Pinpoint the cell where the given text exists, returning its [x, y] midpoint coordinate. 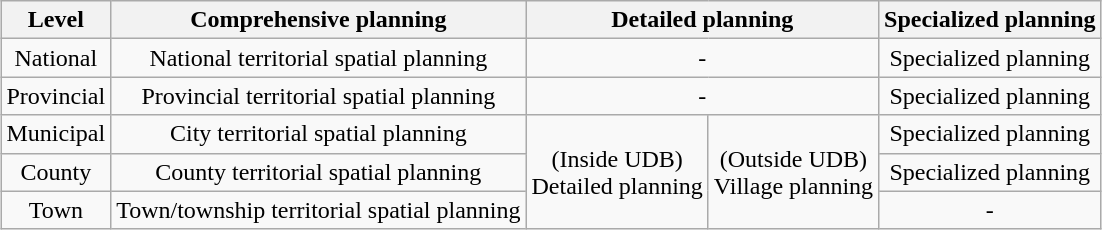
Provincial territorial spatial planning [318, 96]
Town [56, 210]
Town/township territorial spatial planning [318, 210]
(Inside UDB)Detailed planning [617, 172]
County territorial spatial planning [318, 172]
National [56, 58]
Comprehensive planning [318, 20]
Detailed planning [702, 20]
Level [56, 20]
National territorial spatial planning [318, 58]
City territorial spatial planning [318, 134]
Municipal [56, 134]
(Outside UDB)Village planning [793, 172]
Provincial [56, 96]
County [56, 172]
